Output the [x, y] coordinate of the center of the cell containing the given text.  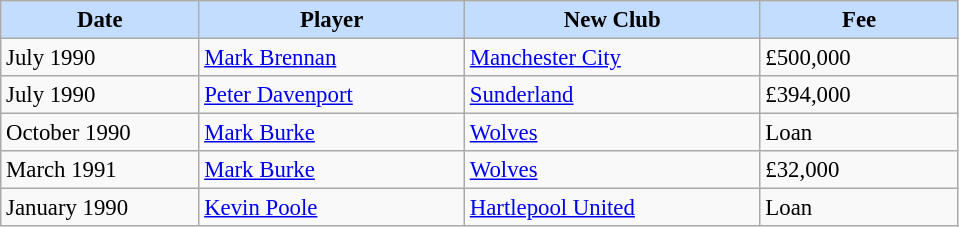
Sunderland [612, 95]
October 1990 [100, 133]
Peter Davenport [332, 95]
Hartlepool United [612, 208]
£394,000 [859, 95]
£32,000 [859, 170]
Manchester City [612, 58]
Date [100, 20]
Kevin Poole [332, 208]
March 1991 [100, 170]
£500,000 [859, 58]
Fee [859, 20]
New Club [612, 20]
Mark Brennan [332, 58]
Player [332, 20]
January 1990 [100, 208]
